Return [x, y] of the center of cell containing provided text 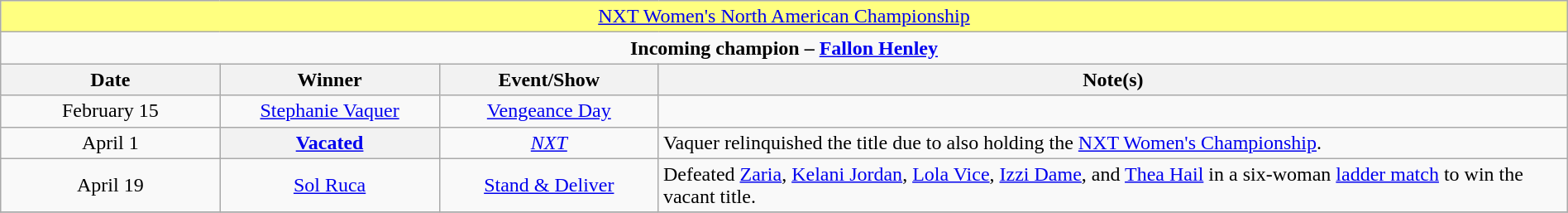
NXT Women's North American Championship [784, 17]
Event/Show [549, 80]
Stand & Deliver [549, 186]
Incoming champion – Fallon Henley [784, 48]
April 19 [111, 186]
Note(s) [1113, 80]
February 15 [111, 111]
Vengeance Day [549, 111]
Vaquer relinquished the title due to also holding the NXT Women's Championship. [1113, 143]
April 1 [111, 143]
Winner [329, 80]
Vacated [329, 143]
Defeated Zaria, Kelani Jordan, Lola Vice, Izzi Dame, and Thea Hail in a six-woman ladder match to win the vacant title. [1113, 186]
Sol Ruca [329, 186]
Stephanie Vaquer [329, 111]
NXT [549, 143]
Date [111, 80]
